Capture the cell that displays the provided text and extract its (X, Y) central coordinate. 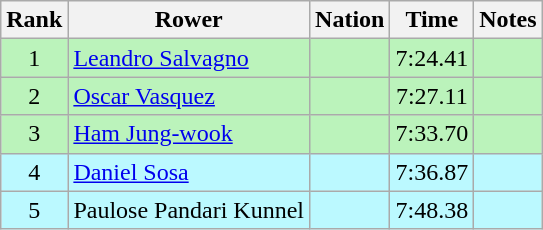
2 (34, 96)
5 (34, 210)
Paulose Pandari Kunnel (189, 210)
4 (34, 172)
7:36.87 (432, 172)
Time (432, 20)
7:48.38 (432, 210)
3 (34, 134)
7:33.70 (432, 134)
Rank (34, 20)
7:27.11 (432, 96)
Daniel Sosa (189, 172)
Oscar Vasquez (189, 96)
7:24.41 (432, 58)
Ham Jung-wook (189, 134)
Leandro Salvagno (189, 58)
1 (34, 58)
Nation (350, 20)
Notes (508, 20)
Rower (189, 20)
